For the text-containing cell, return its midpoint in [x, y] coordinate format. 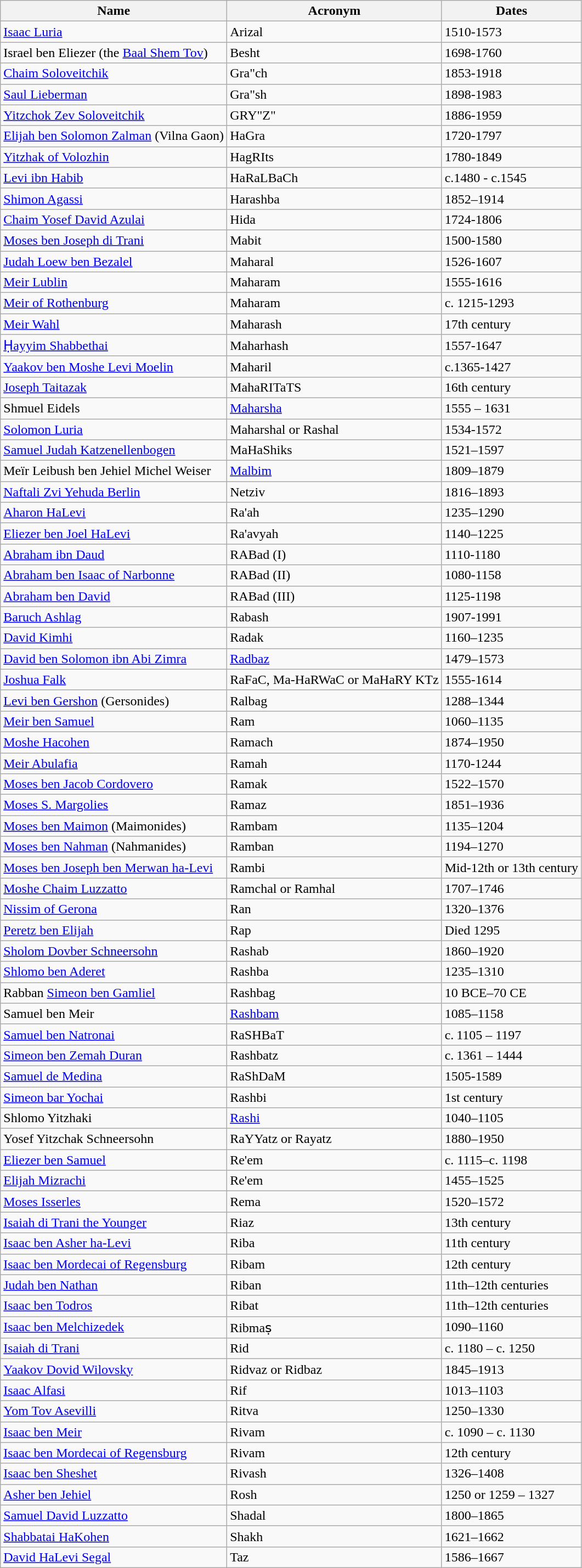
Ralbag [335, 700]
1621–1662 [511, 1536]
Riaz [335, 1222]
Abraham ibn Daud [114, 554]
Maharil [335, 366]
1874–1950 [511, 742]
1816–1893 [511, 492]
1557-1647 [511, 346]
Rashbam [335, 1014]
Meir Lublin [114, 282]
1907-1991 [511, 617]
Shabbatai HaKohen [114, 1536]
c. 1361 – 1444 [511, 1055]
RaFaC, Ma-HaRWaC or MaHaRY KTz [335, 680]
RaSHBaT [335, 1034]
Samuel de Medina [114, 1076]
1510-1573 [511, 32]
Isaac ben Todros [114, 1306]
MaHaShiks [335, 450]
10 BCE–70 CE [511, 993]
1860–1920 [511, 951]
1586–1667 [511, 1557]
Mid-12th or 13th century [511, 868]
c. 1115–c. 1198 [511, 1160]
Aharon HaLevi [114, 513]
1724-1806 [511, 219]
1555-1616 [511, 282]
Ribat [335, 1306]
RABad (I) [335, 554]
Maharshal or Rashal [335, 429]
1698-1760 [511, 53]
Radbaz [335, 659]
Ramak [335, 784]
1505-1589 [511, 1076]
1780-1849 [511, 157]
Rambam [335, 826]
Moses ben Maimon (Maimonides) [114, 826]
Yosef Yitzchak Schneersohn [114, 1139]
Isaac Luria [114, 32]
Ḥayyim Shabbethai [114, 346]
Shadal [335, 1515]
Elijah ben Solomon Zalman (Vilna Gaon) [114, 136]
Eliezer ben Samuel [114, 1160]
1521–1597 [511, 450]
Abraham ben Isaac of Narbonne [114, 575]
Besht [335, 53]
Moshe Chaim Luzzatto [114, 888]
Shimon Agassi [114, 199]
Meir ben Samuel [114, 721]
Solomon Luria [114, 429]
Taz [335, 1557]
Meïr Leibush ben Jehiel Michel Weiser [114, 471]
Simeon ben Zemah Duran [114, 1055]
1522–1570 [511, 784]
Rema [335, 1202]
Rap [335, 930]
1160–1235 [511, 638]
c. 1090 – c. 1130 [511, 1432]
1720-1797 [511, 136]
1060–1135 [511, 721]
Riba [335, 1243]
Rashab [335, 951]
Rid [335, 1349]
c.1365-1427 [511, 366]
Radak [335, 638]
Judah Loew ben Bezalel [114, 262]
Rambi [335, 868]
1320–1376 [511, 909]
Rashbatz [335, 1055]
Moses ben Jacob Cordovero [114, 784]
Isaac ben Asher ha-Levi [114, 1243]
Netziv [335, 492]
Meir Abulafia [114, 763]
1898-1983 [511, 94]
Isaac Alfasi [114, 1390]
HagRIts [335, 157]
Rif [335, 1390]
Nissim of Gerona [114, 909]
1555 – 1631 [511, 408]
1013–1103 [511, 1390]
1140–1225 [511, 534]
1526-1607 [511, 262]
Rabash [335, 617]
Yitzchok Zev Soloveitchik [114, 115]
Ritva [335, 1411]
Ribam [335, 1264]
1194–1270 [511, 847]
RABad (III) [335, 596]
Ramaz [335, 805]
1080-1158 [511, 575]
1235–1290 [511, 513]
GRY"Z" [335, 115]
Joseph Taitazak [114, 387]
Moses ben Joseph di Trani [114, 240]
Moses ben Joseph ben Merwan ha-Levi [114, 868]
Malbim [335, 471]
Rabban Simeon ben Gamliel [114, 993]
1090–1160 [511, 1327]
1809–1879 [511, 471]
Ramban [335, 847]
RaYYatz or Rayatz [335, 1139]
1852–1914 [511, 199]
1520–1572 [511, 1202]
RABad (II) [335, 575]
Asher ben Jehiel [114, 1495]
11th century [511, 1243]
Shlomo ben Aderet [114, 972]
Name [114, 11]
1455–1525 [511, 1181]
HaGra [335, 136]
1235–1310 [511, 972]
Hida [335, 219]
1880–1950 [511, 1139]
Yaakov ben Moshe Levi Moelin [114, 366]
Naftali Zvi Yehuda Berlin [114, 492]
Baruch Ashlag [114, 617]
Ra'ah [335, 513]
1110-1180 [511, 554]
Peretz ben Elijah [114, 930]
1135–1204 [511, 826]
Rashbi [335, 1097]
Riban [335, 1285]
1886-1959 [511, 115]
RaShDaM [335, 1076]
1851–1936 [511, 805]
Eliezer ben Joel HaLevi [114, 534]
Ramchal or Ramhal [335, 888]
Joshua Falk [114, 680]
Abraham ben David [114, 596]
Mabit [335, 240]
Moses ben Nahman (Nahmanides) [114, 847]
Chaim Soloveitchik [114, 73]
Elijah Mizrachi [114, 1181]
Ramach [335, 742]
1853-1918 [511, 73]
David Kimhi [114, 638]
1170-1244 [511, 763]
c.1480 - c.1545 [511, 178]
Samuel Judah Katzenellenbogen [114, 450]
Maharhash [335, 346]
c. 1215-1293 [511, 303]
16th century [511, 387]
13th century [511, 1222]
Levi ibn Habib [114, 178]
Meir Wahl [114, 324]
Isaac ben Meir [114, 1432]
1707–1746 [511, 888]
Israel ben Eliezer (the Baal Shem Tov) [114, 53]
Isaac ben Sheshet [114, 1474]
Maharash [335, 324]
Moses S. Margolies [114, 805]
1040–1105 [511, 1118]
Samuel ben Meir [114, 1014]
Rivash [335, 1474]
Meir of Rothenburg [114, 303]
Moses Isserles [114, 1202]
1479–1573 [511, 659]
c. 1105 – 1197 [511, 1034]
HaRaLBaCh [335, 178]
Samuel ben Natronai [114, 1034]
Shlomo Yitzhaki [114, 1118]
Yitzhak of Volozhin [114, 157]
David ben Solomon ibn Abi Zimra [114, 659]
Rosh [335, 1495]
Levi ben Gershon (Gersonides) [114, 700]
Simeon bar Yochai [114, 1097]
Rashba [335, 972]
1st century [511, 1097]
Shmuel Eidels [114, 408]
1288–1344 [511, 700]
Samuel David Luzzatto [114, 1515]
1555-1614 [511, 680]
1534-1572 [511, 429]
1125-1198 [511, 596]
Ridvaz or Ridbaz [335, 1369]
Shakh [335, 1536]
Ribmaṣ [335, 1327]
David HaLevi Segal [114, 1557]
1845–1913 [511, 1369]
Acronym [335, 11]
1326–1408 [511, 1474]
Gra"sh [335, 94]
Harashba [335, 199]
Rashbag [335, 993]
Saul Lieberman [114, 94]
Isaac ben Melchizedek [114, 1327]
1085–1158 [511, 1014]
Yaakov Dovid Wilovsky [114, 1369]
Moshe Hacohen [114, 742]
1250 or 1259 – 1327 [511, 1495]
Ra'avyah [335, 534]
Maharsha [335, 408]
Maharal [335, 262]
17th century [511, 324]
Yom Tov Asevilli [114, 1411]
Sholom Dovber Schneersohn [114, 951]
Chaim Yosef David Azulai [114, 219]
Ran [335, 909]
Dates [511, 11]
1500-1580 [511, 240]
MahaRITaTS [335, 387]
1800–1865 [511, 1515]
Died 1295 [511, 930]
Ramah [335, 763]
Isaiah di Trani [114, 1349]
1250–1330 [511, 1411]
Gra"ch [335, 73]
Isaiah di Trani the Younger [114, 1222]
Ram [335, 721]
c. 1180 – c. 1250 [511, 1349]
Judah ben Nathan [114, 1285]
Rashi [335, 1118]
Arizal [335, 32]
